Extract the [x, y] coordinate from the center of the cell holding the provided text.  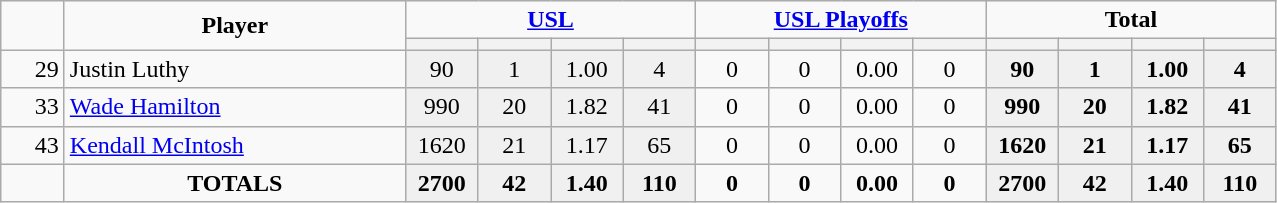
Wade Hamilton [234, 107]
33 [33, 107]
43 [33, 145]
Total [1131, 20]
29 [33, 69]
TOTALS [234, 183]
Justin Luthy [234, 69]
Kendall McIntosh [234, 145]
USL Playoffs [841, 20]
USL [550, 20]
Player [234, 26]
